For the text-containing cell, return its midpoint in [x, y] coordinate format. 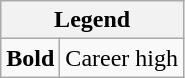
Bold [30, 58]
Career high [122, 58]
Legend [92, 20]
